Provide the [X, Y] coordinate of the cell's center where the given text is located.  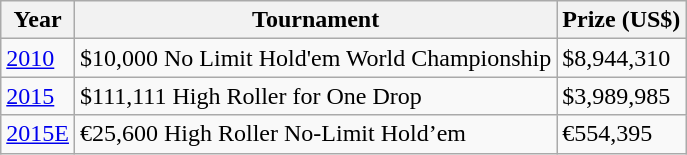
$8,944,310 [622, 58]
Year [38, 20]
Prize (US$) [622, 20]
Tournament [315, 20]
$111,111 High Roller for One Drop [315, 96]
$3,989,985 [622, 96]
2015E [38, 134]
€25,600 High Roller No-Limit Hold’em [315, 134]
$10,000 No Limit Hold'em World Championship [315, 58]
€554,395 [622, 134]
2015 [38, 96]
2010 [38, 58]
